Find where the given text appears and provide that cell's center as (x, y) coordinate. 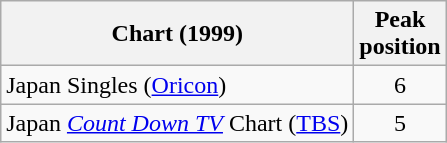
Chart (1999) (178, 34)
Japan Singles (Oricon) (178, 85)
Japan Count Down TV Chart (TBS) (178, 123)
Peakposition (400, 34)
6 (400, 85)
5 (400, 123)
